Detect which cell encompasses the target text, then output its [X, Y] center coordinate. 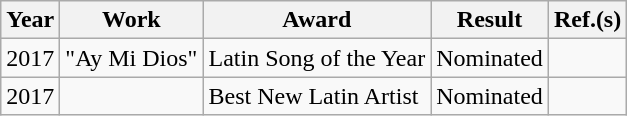
"Ay Mi Dios" [132, 58]
Ref.(s) [587, 20]
Work [132, 20]
Best New Latin Artist [317, 96]
Latin Song of the Year [317, 58]
Result [490, 20]
Year [30, 20]
Award [317, 20]
